Return the [X, Y] coordinate for the center point of the cell that contains the specified text.  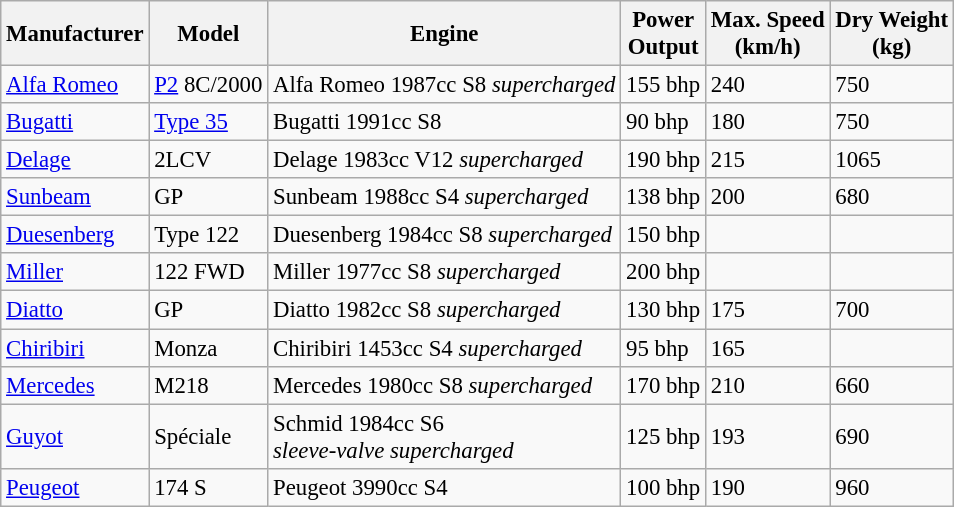
Alfa Romeo 1987cc S8 supercharged [444, 85]
200 [767, 197]
Miller 1977cc S8 supercharged [444, 273]
175 [767, 310]
Chiribiri [75, 348]
200 bhp [664, 273]
Duesenberg [75, 235]
Max. Speed (km/h) [767, 34]
Delage [75, 160]
Type 122 [208, 235]
95 bhp [664, 348]
100 bhp [664, 487]
Chiribiri 1453cc S4 supercharged [444, 348]
Peugeot [75, 487]
1065 [892, 160]
700 [892, 310]
174 S [208, 487]
138 bhp [664, 197]
Model [208, 34]
Sunbeam 1988cc S4 supercharged [444, 197]
Duesenberg 1984cc S8 supercharged [444, 235]
2LCV [208, 160]
Bugatti 1991cc S8 [444, 122]
Guyot [75, 436]
Sunbeam [75, 197]
690 [892, 436]
193 [767, 436]
Engine [444, 34]
122 FWD [208, 273]
680 [892, 197]
240 [767, 85]
Mercedes 1980cc S8 supercharged [444, 385]
155 bhp [664, 85]
Monza [208, 348]
Delage 1983cc V12 supercharged [444, 160]
Peugeot 3990cc S4 [444, 487]
PowerOutput [664, 34]
Miller [75, 273]
Spéciale [208, 436]
165 [767, 348]
125 bhp [664, 436]
Mercedes [75, 385]
P2 8C/2000 [208, 85]
210 [767, 385]
M218 [208, 385]
Type 35 [208, 122]
960 [892, 487]
150 bhp [664, 235]
Alfa Romeo [75, 85]
90 bhp [664, 122]
190 [767, 487]
Schmid 1984cc S6sleeve-valve supercharged [444, 436]
170 bhp [664, 385]
215 [767, 160]
130 bhp [664, 310]
Manufacturer [75, 34]
Diatto [75, 310]
Diatto 1982cc S8 supercharged [444, 310]
180 [767, 122]
190 bhp [664, 160]
660 [892, 385]
Dry Weight (kg) [892, 34]
Bugatti [75, 122]
